Output the (x, y) coordinate of the center of the cell containing the given text.  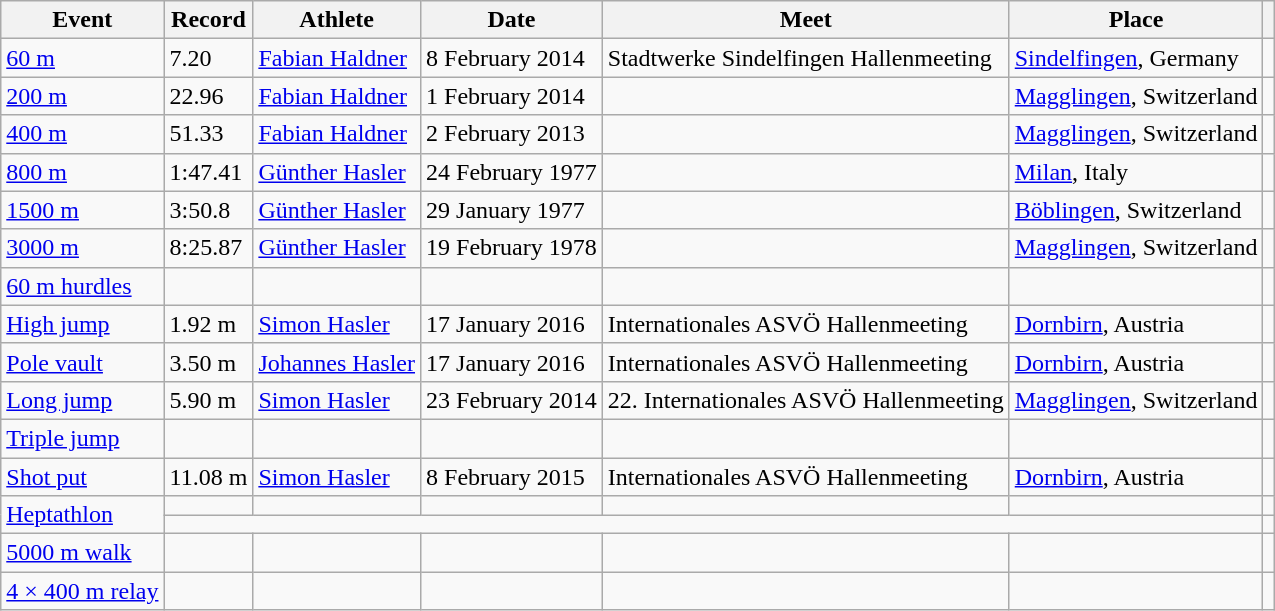
24 February 1977 (512, 172)
29 January 1977 (512, 210)
1500 m (82, 210)
51.33 (208, 134)
8:25.87 (208, 248)
Triple jump (82, 438)
60 m (82, 58)
3000 m (82, 248)
Record (208, 20)
1 February 2014 (512, 96)
5000 m walk (82, 553)
Milan, Italy (1136, 172)
11.08 m (208, 477)
3.50 m (208, 362)
5.90 m (208, 400)
22.96 (208, 96)
22. Internationales ASVÖ Hallenmeeting (806, 400)
Pole vault (82, 362)
1.92 m (208, 324)
Sindelfingen, Germany (1136, 58)
19 February 1978 (512, 248)
8 February 2015 (512, 477)
4 × 400 m relay (82, 591)
3:50.8 (208, 210)
Böblingen, Switzerland (1136, 210)
Shot put (82, 477)
8 February 2014 (512, 58)
Heptathlon (82, 515)
Meet (806, 20)
Long jump (82, 400)
2 February 2013 (512, 134)
Place (1136, 20)
60 m hurdles (82, 286)
Date (512, 20)
800 m (82, 172)
Stadtwerke Sindelfingen Hallenmeeting (806, 58)
Athlete (337, 20)
200 m (82, 96)
23 February 2014 (512, 400)
1:47.41 (208, 172)
400 m (82, 134)
High jump (82, 324)
Johannes Hasler (337, 362)
Event (82, 20)
7.20 (208, 58)
